Search for the cell housing the specified text and yield its [x, y] center coordinate. 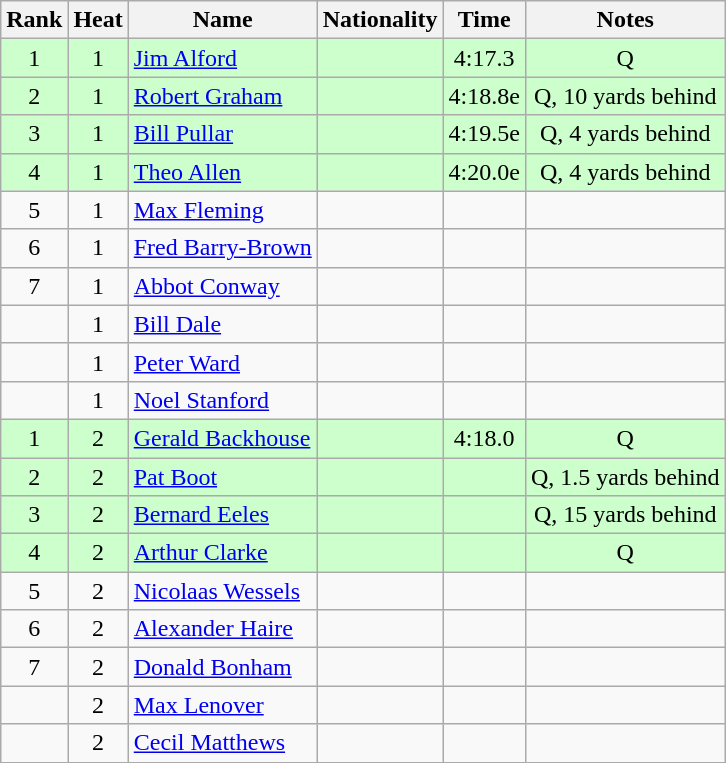
Jim Alford [222, 58]
4:20.0e [484, 172]
Heat [98, 20]
Cecil Matthews [222, 743]
Robert Graham [222, 96]
4:17.3 [484, 58]
Rank [34, 20]
Pat Boot [222, 477]
Max Fleming [222, 210]
Bill Dale [222, 324]
Bernard Eeles [222, 515]
Theo Allen [222, 172]
Peter Ward [222, 362]
Q, 1.5 yards behind [625, 477]
Fred Barry-Brown [222, 248]
Q, 15 yards behind [625, 515]
Name [222, 20]
Alexander Haire [222, 629]
4:18.8e [484, 96]
Max Lenover [222, 705]
Donald Bonham [222, 667]
Bill Pullar [222, 134]
Notes [625, 20]
Noel Stanford [222, 400]
4:18.0 [484, 438]
Nicolaas Wessels [222, 591]
Time [484, 20]
Gerald Backhouse [222, 438]
4:19.5e [484, 134]
Arthur Clarke [222, 553]
Nationality [380, 20]
Q, 10 yards behind [625, 96]
Abbot Conway [222, 286]
